Locate the cell with the specified text and output its [X, Y] center coordinate. 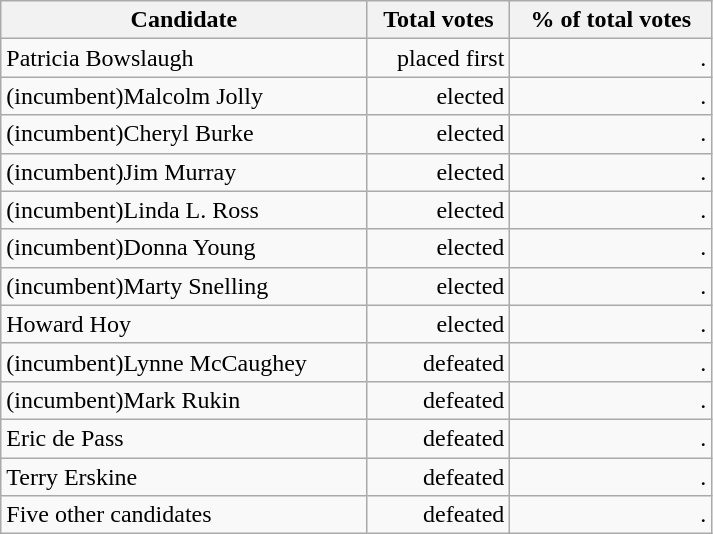
Howard Hoy [184, 324]
(incumbent)Lynne McCaughey [184, 362]
Patricia Bowslaugh [184, 58]
(incumbent)Jim Murray [184, 172]
(incumbent)Linda L. Ross [184, 210]
Five other candidates [184, 515]
Eric de Pass [184, 438]
(incumbent)Donna Young [184, 248]
(incumbent)Cheryl Burke [184, 134]
Total votes [438, 20]
placed first [438, 58]
(incumbent)Malcolm Jolly [184, 96]
(incumbent)Marty Snelling [184, 286]
Terry Erskine [184, 477]
Candidate [184, 20]
% of total votes [611, 20]
(incumbent)Mark Rukin [184, 400]
